Capture the cell that displays the provided text and extract its [X, Y] central coordinate. 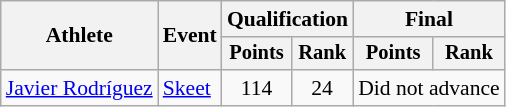
24 [322, 88]
Did not advance [429, 88]
Qualification [288, 19]
Skeet [190, 88]
Event [190, 36]
Athlete [80, 36]
Javier Rodríguez [80, 88]
Final [429, 19]
114 [256, 88]
